Extract the (X, Y) coordinate from the center of the cell holding the provided text.  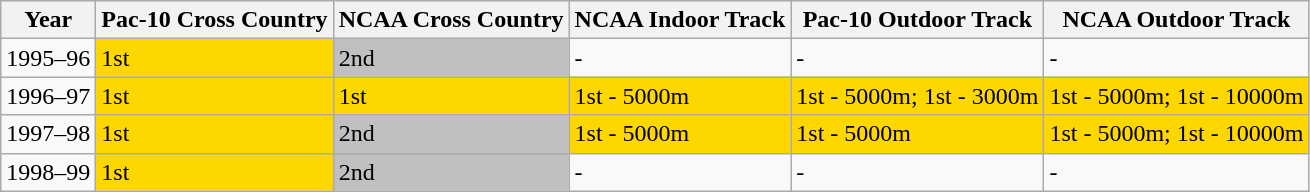
NCAA Cross Country (451, 20)
1996–97 (48, 96)
NCAA Indoor Track (680, 20)
NCAA Outdoor Track (1176, 20)
1998–99 (48, 172)
1st - 5000m; 1st - 3000m (918, 96)
Pac-10 Cross Country (214, 20)
Year (48, 20)
Pac-10 Outdoor Track (918, 20)
1995–96 (48, 58)
1997–98 (48, 134)
